Determine the (x, y) coordinate at the center of the cell enclosing the given text.  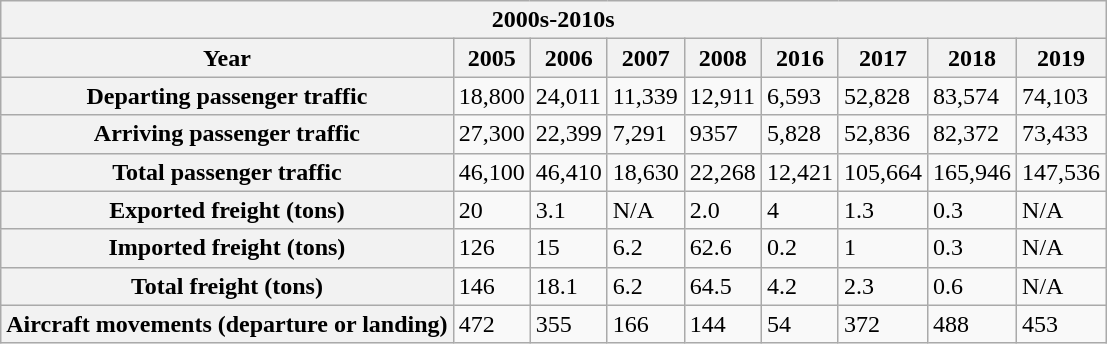
2019 (1062, 58)
0.6 (972, 286)
24,011 (568, 96)
2007 (646, 58)
27,300 (492, 134)
11,339 (646, 96)
146 (492, 286)
0.2 (800, 248)
2016 (800, 58)
1 (882, 248)
Total freight (tons) (227, 286)
2000s-2010s (554, 20)
Year (227, 58)
2.0 (722, 210)
22,399 (568, 134)
62.6 (722, 248)
54 (800, 324)
4.2 (800, 286)
488 (972, 324)
4 (800, 210)
3.1 (568, 210)
2017 (882, 58)
18,800 (492, 96)
165,946 (972, 172)
12,421 (800, 172)
52,836 (882, 134)
46,100 (492, 172)
12,911 (722, 96)
472 (492, 324)
Departing passenger traffic (227, 96)
9357 (722, 134)
2018 (972, 58)
20 (492, 210)
46,410 (568, 172)
74,103 (1062, 96)
15 (568, 248)
147,536 (1062, 172)
Exported freight (tons) (227, 210)
Aircraft movements (departure or landing) (227, 324)
6,593 (800, 96)
2006 (568, 58)
Total passenger traffic (227, 172)
2008 (722, 58)
64.5 (722, 286)
52,828 (882, 96)
22,268 (722, 172)
1.3 (882, 210)
73,433 (1062, 134)
83,574 (972, 96)
82,372 (972, 134)
18.1 (568, 286)
Imported freight (tons) (227, 248)
2005 (492, 58)
453 (1062, 324)
2.3 (882, 286)
Arriving passenger traffic (227, 134)
7,291 (646, 134)
18,630 (646, 172)
126 (492, 248)
355 (568, 324)
372 (882, 324)
166 (646, 324)
105,664 (882, 172)
5,828 (800, 134)
144 (722, 324)
